Locate the cell with the specified text and output its [x, y] center coordinate. 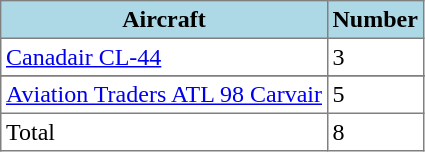
3 [375, 57]
Canadair CL-44 [164, 57]
Total [164, 132]
8 [375, 132]
Number [375, 20]
5 [375, 95]
Aviation Traders ATL 98 Carvair [164, 95]
Aircraft [164, 20]
